Capture the cell that displays the provided text and extract its [X, Y] central coordinate. 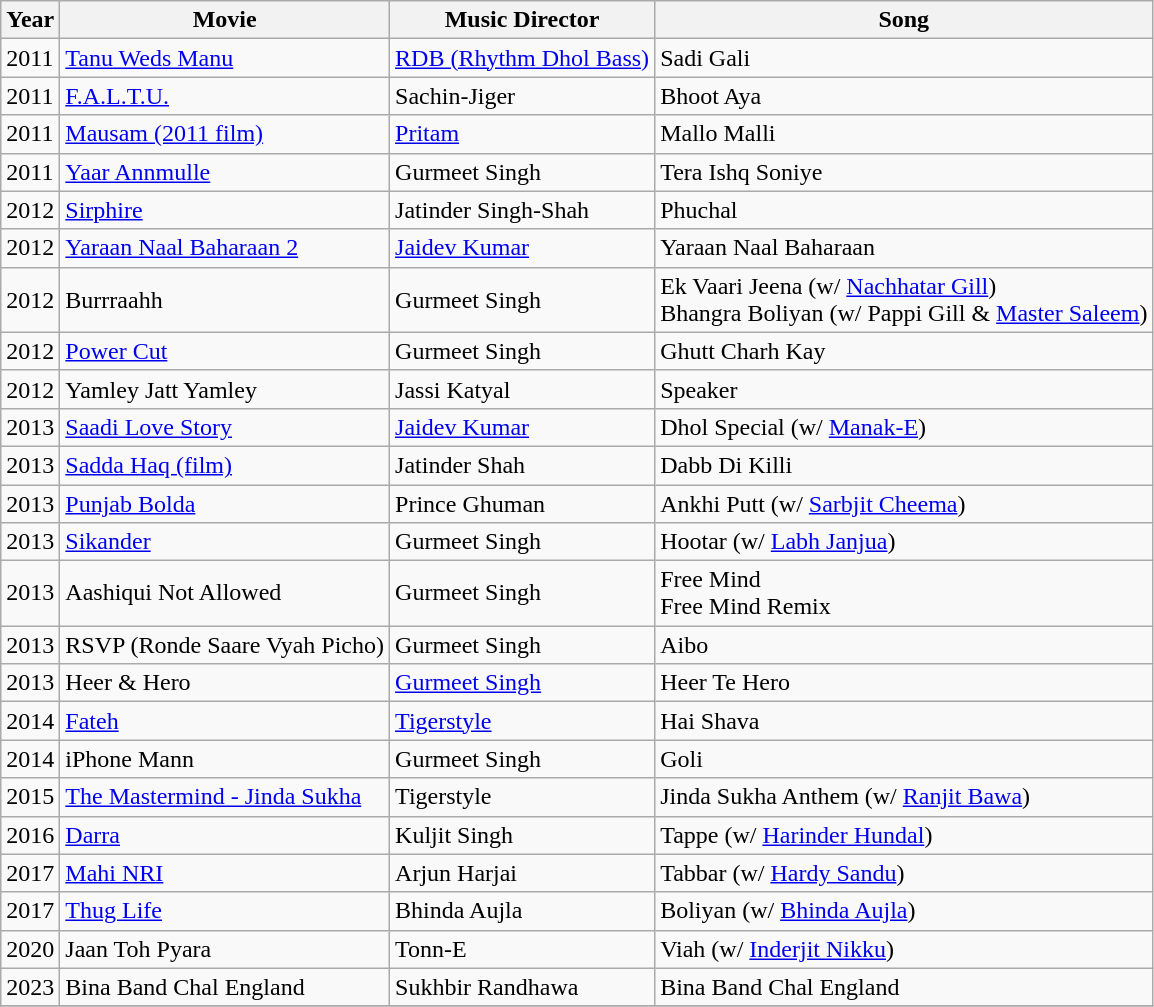
Mausam (2011 film) [225, 134]
Sukhbir Randhawa [522, 987]
Yaraan Naal Baharaan [904, 248]
Power Cut [225, 351]
Heer & Hero [225, 683]
Viah (w/ Inderjit Nikku) [904, 949]
RDB (Rhythm Dhol Bass) [522, 58]
Yamley Jatt Yamley [225, 389]
Music Director [522, 20]
Tappe (w/ Harinder Hundal) [904, 835]
Phuchal [904, 210]
Jatinder Singh-Shah [522, 210]
2016 [30, 835]
Boliyan (w/ Bhinda Aujla) [904, 911]
iPhone Mann [225, 759]
Jaan Toh Pyara [225, 949]
Sirphire [225, 210]
Sadi Gali [904, 58]
The Mastermind - Jinda Sukha [225, 797]
Bhoot Aya [904, 96]
Tonn-E [522, 949]
Hai Shava [904, 721]
Jinda Sukha Anthem (w/ Ranjit Bawa) [904, 797]
Tanu Weds Manu [225, 58]
Ek Vaari Jeena (w/ Nachhatar Gill) Bhangra Boliyan (w/ Pappi Gill & Master Saleem) [904, 300]
2020 [30, 949]
Thug Life [225, 911]
Sikander [225, 542]
Year [30, 20]
Bhinda Aujla [522, 911]
Tabbar (w/ Hardy Sandu) [904, 873]
Jatinder Shah [522, 465]
Dhol Special (w/ Manak-E) [904, 427]
Free Mind Free Mind Remix [904, 594]
Dabb Di Killi [904, 465]
2023 [30, 987]
Ghutt Charh Kay [904, 351]
Hootar (w/ Labh Janjua) [904, 542]
Jassi Katyal [522, 389]
Song [904, 20]
Aashiqui Not Allowed [225, 594]
Sachin-Jiger [522, 96]
Heer Te Hero [904, 683]
Mallo Malli [904, 134]
F.A.L.T.U. [225, 96]
Tera Ishq Soniye [904, 172]
Yaar Annmulle [225, 172]
Speaker [904, 389]
Darra [225, 835]
Sadda Haq (film) [225, 465]
Movie [225, 20]
Prince Ghuman [522, 503]
Burrraahh [225, 300]
Fateh [225, 721]
2015 [30, 797]
Saadi Love Story [225, 427]
Pritam [522, 134]
Mahi NRI [225, 873]
Arjun Harjai [522, 873]
Punjab Bolda [225, 503]
Yaraan Naal Baharaan 2 [225, 248]
RSVP (Ronde Saare Vyah Picho) [225, 645]
Ankhi Putt (w/ Sarbjit Cheema) [904, 503]
Aibo [904, 645]
Goli [904, 759]
Kuljit Singh [522, 835]
